Capture the cell that displays the provided text and extract its (X, Y) central coordinate. 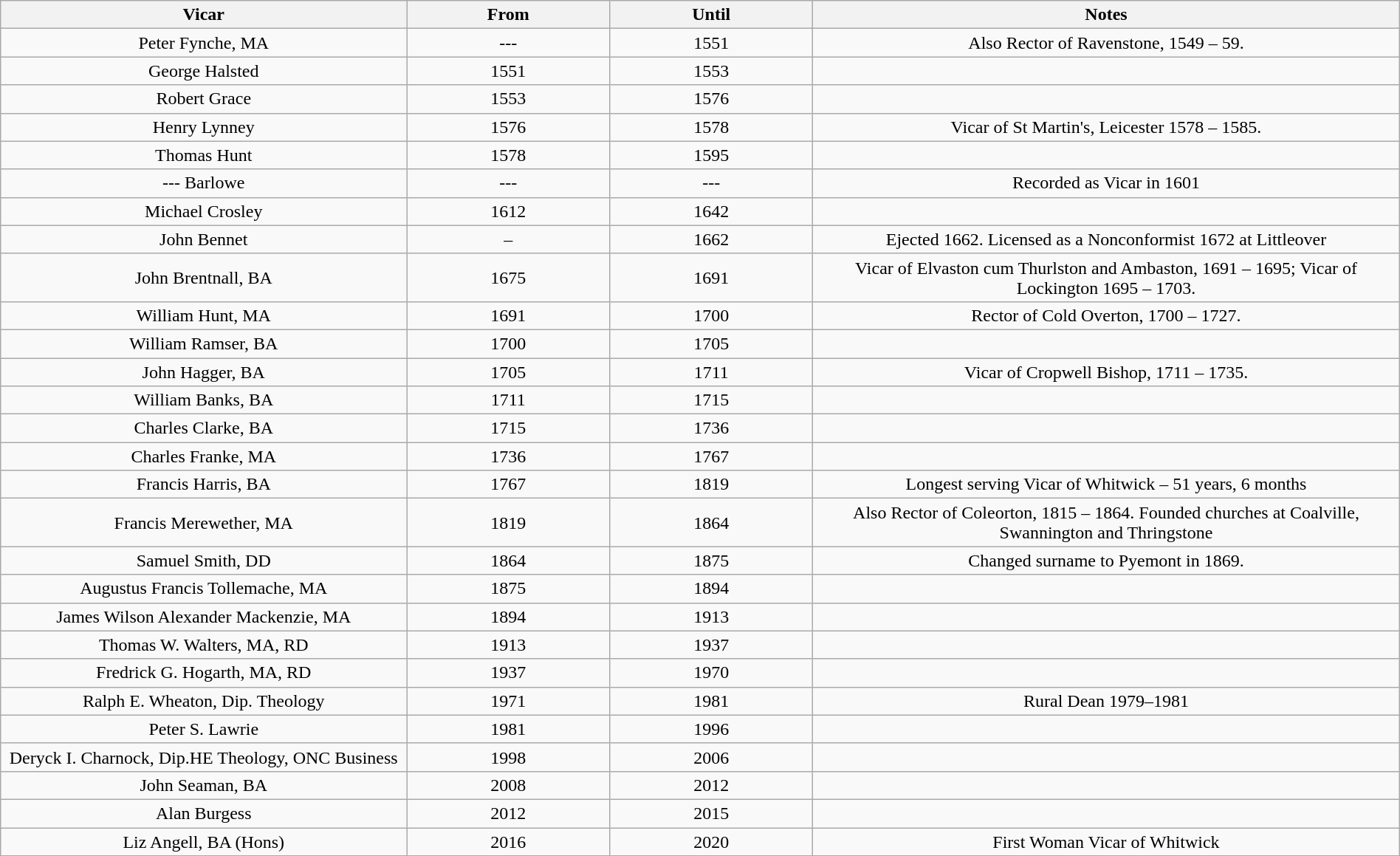
Liz Angell, BA (Hons) (204, 841)
Francis Merewether, MA (204, 523)
Also Rector of Ravenstone, 1549 – 59. (1106, 43)
1971 (508, 701)
Vicar of St Martin's, Leicester 1578 – 1585. (1106, 127)
1675 (508, 278)
James Wilson Alexander Mackenzie, MA (204, 617)
Rector of Cold Overton, 1700 – 1727. (1106, 315)
Michael Crosley (204, 211)
George Halsted (204, 71)
Also Rector of Coleorton, 1815 – 1864. Founded churches at Coalville, Swannington and Thringstone (1106, 523)
Recorded as Vicar in 1601 (1106, 183)
Francis Harris, BA (204, 485)
William Banks, BA (204, 400)
2008 (508, 785)
Fredrick G. Hogarth, MA, RD (204, 673)
John Brentnall, BA (204, 278)
1998 (508, 757)
Vicar of Cropwell Bishop, 1711 – 1735. (1106, 371)
Robert Grace (204, 99)
John Seaman, BA (204, 785)
2020 (712, 841)
From (508, 15)
1642 (712, 211)
Peter S. Lawrie (204, 729)
Rural Dean 1979–1981 (1106, 701)
Thomas W. Walters, MA, RD (204, 645)
Peter Fynche, MA (204, 43)
Ralph E. Wheaton, Dip. Theology (204, 701)
Vicar (204, 15)
Charles Franke, MA (204, 456)
Until (712, 15)
2006 (712, 757)
1612 (508, 211)
1595 (712, 155)
2016 (508, 841)
Augustus Francis Tollemache, MA (204, 589)
William Hunt, MA (204, 315)
1996 (712, 729)
Alan Burgess (204, 813)
John Hagger, BA (204, 371)
Ejected 1662. Licensed as a Nonconformist 1672 at Littleover (1106, 239)
– (508, 239)
Notes (1106, 15)
Samuel Smith, DD (204, 561)
John Bennet (204, 239)
Vicar of Elvaston cum Thurlston and Ambaston, 1691 – 1695; Vicar of Lockington 1695 – 1703. (1106, 278)
Charles Clarke, BA (204, 428)
1662 (712, 239)
Longest serving Vicar of Whitwick – 51 years, 6 months (1106, 485)
Henry Lynney (204, 127)
First Woman Vicar of Whitwick (1106, 841)
William Ramser, BA (204, 343)
Changed surname to Pyemont in 1869. (1106, 561)
--- Barlowe (204, 183)
Deryck I. Charnock, Dip.HE Theology, ONC Business (204, 757)
1970 (712, 673)
2015 (712, 813)
Thomas Hunt (204, 155)
